Pinpoint the cell where the given text exists, returning its [X, Y] midpoint coordinate. 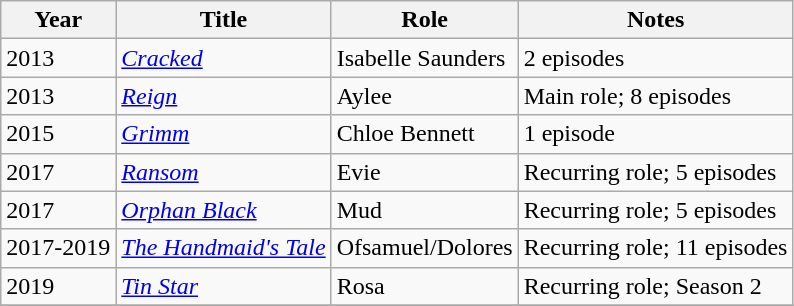
Tin Star [224, 286]
2 episodes [656, 58]
Mud [424, 210]
Title [224, 20]
Rosa [424, 286]
Ransom [224, 172]
2017-2019 [58, 248]
1 episode [656, 134]
The Handmaid's Tale [224, 248]
Recurring role; Season 2 [656, 286]
Grimm [224, 134]
Recurring role; 11 episodes [656, 248]
Notes [656, 20]
Ofsamuel/Dolores [424, 248]
Isabelle Saunders [424, 58]
Chloe Bennett [424, 134]
Year [58, 20]
Aylee [424, 96]
Reign [224, 96]
Role [424, 20]
Orphan Black [224, 210]
Main role; 8 episodes [656, 96]
Evie [424, 172]
2015 [58, 134]
Cracked [224, 58]
2019 [58, 286]
